Extract the (x, y) coordinate from the center of the cell holding the provided text.  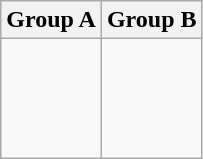
Group B (152, 20)
Group A (52, 20)
